Capture the cell that displays the provided text and extract its [X, Y] central coordinate. 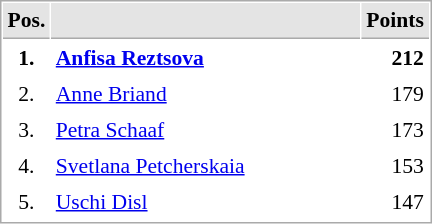
153 [396, 165]
5. [26, 201]
4. [26, 165]
147 [396, 201]
Pos. [26, 21]
3. [26, 129]
Points [396, 21]
212 [396, 57]
2. [26, 93]
Anne Briand [206, 93]
Anfisa Reztsova [206, 57]
Uschi Disl [206, 201]
Svetlana Petcherskaia [206, 165]
1. [26, 57]
173 [396, 129]
179 [396, 93]
Petra Schaaf [206, 129]
